Provide the (x, y) coordinate of the cell's center where the given text is located.  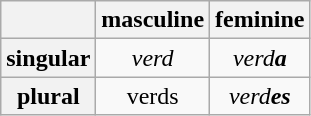
verdes (260, 96)
verd (153, 58)
feminine (260, 20)
verds (153, 96)
masculine (153, 20)
plural (48, 96)
singular (48, 58)
verda (260, 58)
